Scan for the cell matching the given text and deliver its (x, y) coordinate at center. 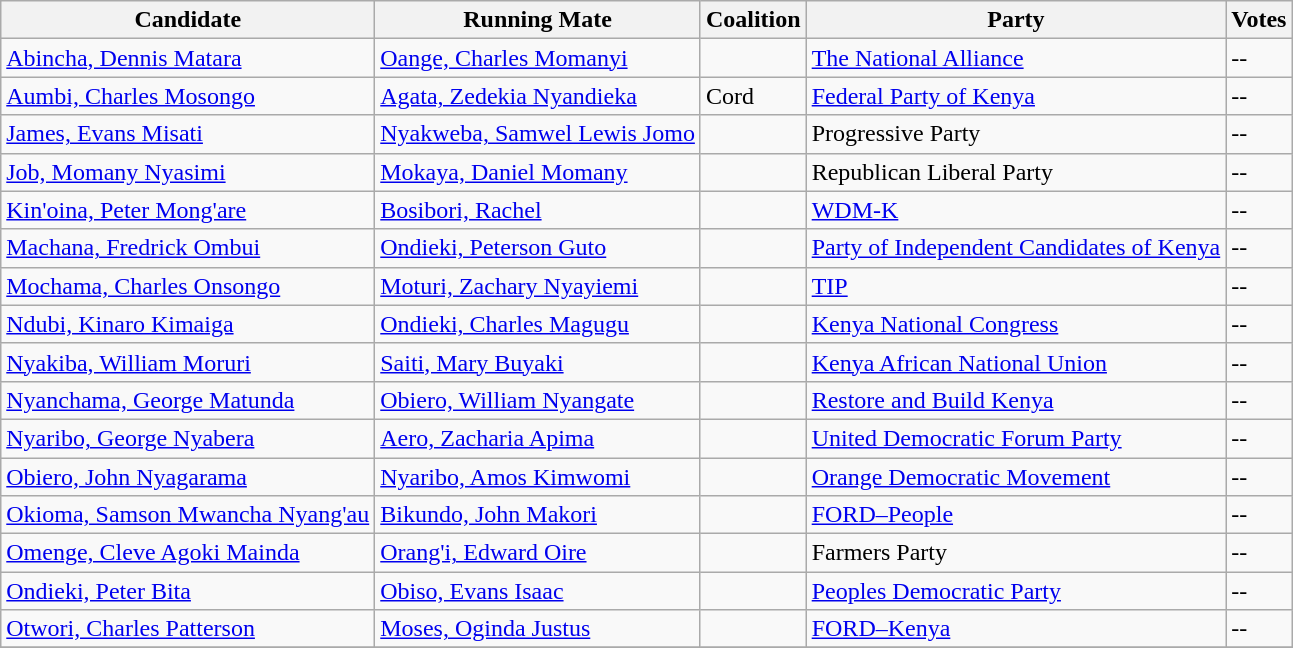
Votes (1259, 20)
Obiero, William Nyangate (538, 400)
Nyaribo, Amos Kimwomi (538, 477)
Republican Liberal Party (1016, 172)
Cord (753, 96)
Nyanchama, George Matunda (188, 400)
Progressive Party (1016, 134)
Ondieki, Peterson Guto (538, 248)
Job, Momany Nyasimi (188, 172)
Saiti, Mary Buyaki (538, 362)
Kenya National Congress (1016, 324)
Bosibori, Rachel (538, 210)
Kenya African National Union (1016, 362)
Bikundo, John Makori (538, 515)
Ondieki, Charles Magugu (538, 324)
Kin'oina, Peter Mong'are (188, 210)
Ondieki, Peter Bita (188, 591)
Running Mate (538, 20)
Orange Democratic Movement (1016, 477)
Nyakiba, William Moruri (188, 362)
TIP (1016, 286)
Aero, Zacharia Apima (538, 438)
Obiso, Evans Isaac (538, 591)
Moses, Oginda Justus (538, 629)
Nyaribo, George Nyabera (188, 438)
United Democratic Forum Party (1016, 438)
FORD–People (1016, 515)
WDM-K (1016, 210)
FORD–Kenya (1016, 629)
Federal Party of Kenya (1016, 96)
Abincha, Dennis Matara (188, 58)
Mochama, Charles Onsongo (188, 286)
Candidate (188, 20)
The National Alliance (1016, 58)
Peoples Democratic Party (1016, 591)
Mokaya, Daniel Momany (538, 172)
Agata, Zedekia Nyandieka (538, 96)
Oange, Charles Momanyi (538, 58)
Obiero, John Nyagarama (188, 477)
Restore and Build Kenya (1016, 400)
Nyakweba, Samwel Lewis Jomo (538, 134)
Okioma, Samson Mwancha Nyang'au (188, 515)
Party of Independent Candidates of Kenya (1016, 248)
Otwori, Charles Patterson (188, 629)
Coalition (753, 20)
Orang'i, Edward Oire (538, 553)
James, Evans Misati (188, 134)
Ndubi, Kinaro Kimaiga (188, 324)
Party (1016, 20)
Machana, Fredrick Ombui (188, 248)
Moturi, Zachary Nyayiemi (538, 286)
Farmers Party (1016, 553)
Omenge, Cleve Agoki Mainda (188, 553)
Aumbi, Charles Mosongo (188, 96)
